Output the (X, Y) coordinate of the center of the cell containing the given text.  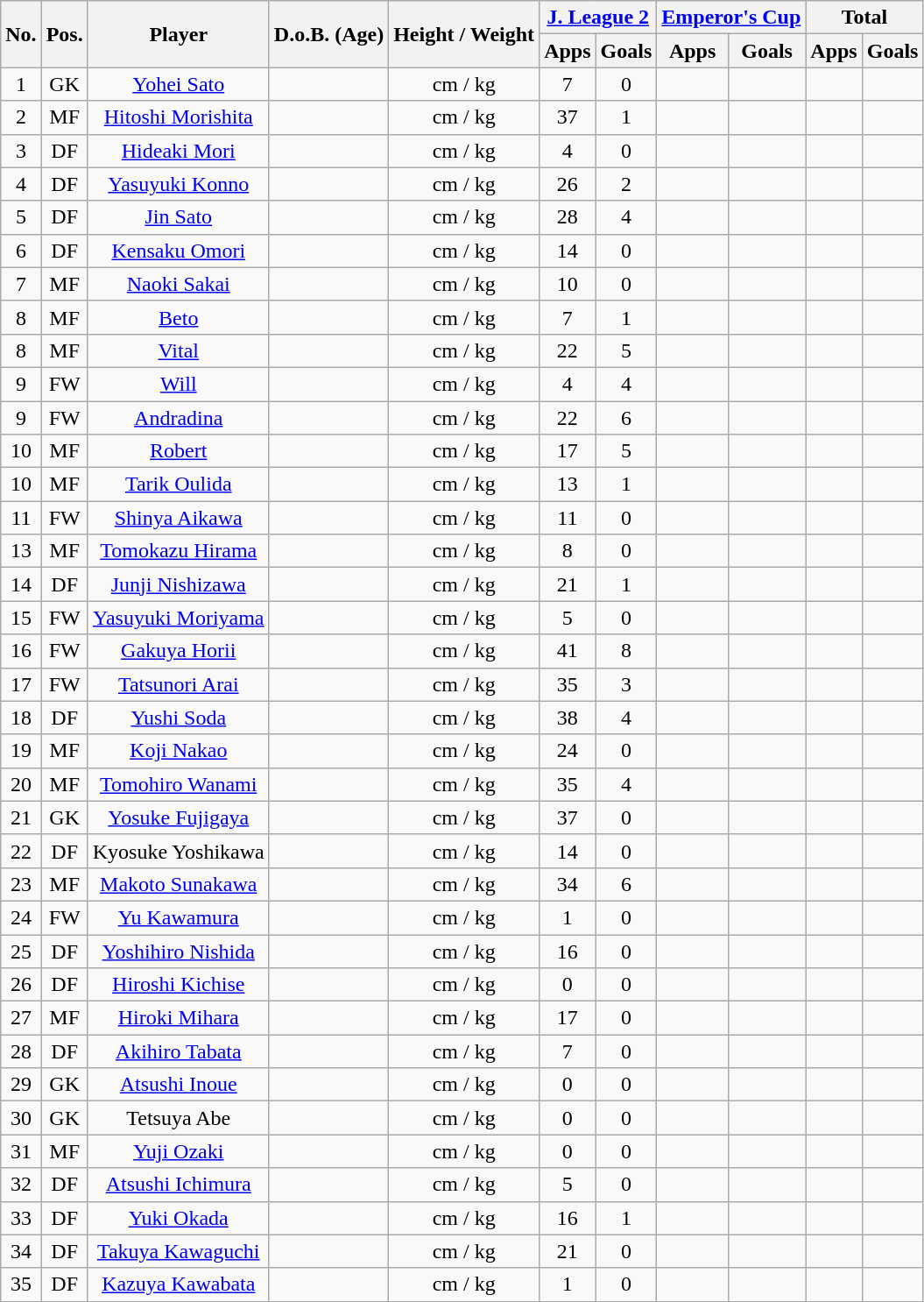
Yu Kawamura (179, 917)
Yosuke Fujigaya (179, 817)
Vital (179, 350)
20 (21, 784)
Yuki Okada (179, 1218)
Total (864, 18)
Yohei Sato (179, 84)
Koji Nakao (179, 751)
Tatsunori Arai (179, 684)
Andradina (179, 418)
25 (21, 951)
27 (21, 1018)
Akihiro Tabata (179, 1051)
Hideaki Mori (179, 151)
Atsushi Ichimura (179, 1185)
Hiroki Mihara (179, 1018)
Makoto Sunakawa (179, 884)
Junji Nishizawa (179, 584)
Jin Sato (179, 217)
38 (568, 718)
15 (21, 618)
Takuya Kawaguchi (179, 1251)
Naoki Sakai (179, 284)
Tarik Oulida (179, 485)
29 (21, 1085)
Tomohiro Wanami (179, 784)
Robert (179, 451)
Beto (179, 317)
Tomokazu Hirama (179, 551)
Shinya Aikawa (179, 518)
D.o.B. (Age) (328, 34)
Yuji Ozaki (179, 1151)
Kazuya Kawabata (179, 1284)
Tetsuya Abe (179, 1118)
19 (21, 751)
J. League 2 (598, 18)
18 (21, 718)
Yushi Soda (179, 718)
Emperor's Cup (731, 18)
Yasuyuki Konno (179, 184)
Atsushi Inoue (179, 1085)
30 (21, 1118)
32 (21, 1185)
31 (21, 1151)
Yasuyuki Moriyama (179, 618)
No. (21, 34)
41 (568, 651)
Gakuya Horii (179, 651)
Kyosuke Yoshikawa (179, 851)
Yoshihiro Nishida (179, 951)
Player (179, 34)
Height / Weight (464, 34)
33 (21, 1218)
Will (179, 384)
Hiroshi Kichise (179, 985)
Kensaku Omori (179, 251)
Hitoshi Morishita (179, 117)
23 (21, 884)
Pos. (65, 34)
